For the text-containing cell, return its midpoint in (X, Y) coordinate format. 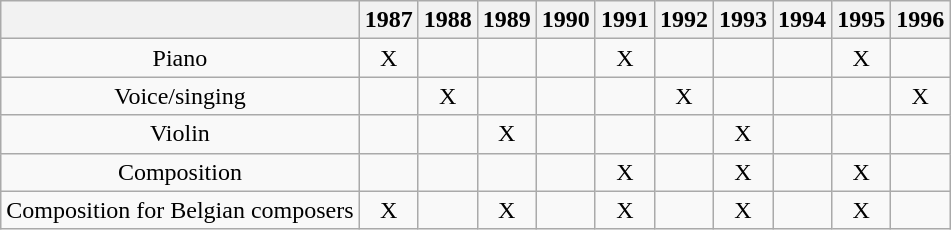
1996 (920, 20)
1992 (684, 20)
Composition for Belgian composers (180, 210)
1991 (624, 20)
1989 (506, 20)
1987 (388, 20)
1988 (448, 20)
Violin (180, 134)
1995 (862, 20)
Composition (180, 172)
Voice/singing (180, 96)
1990 (566, 20)
Piano (180, 58)
1994 (802, 20)
1993 (742, 20)
